Capture the cell that displays the provided text and extract its (X, Y) central coordinate. 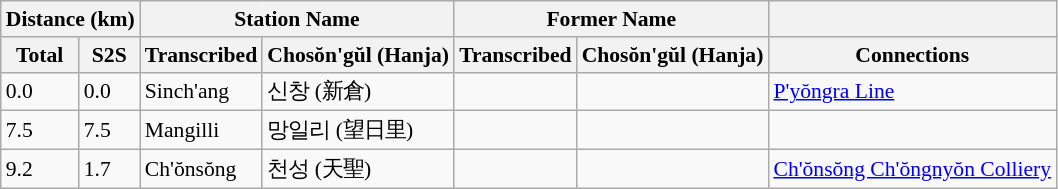
Ch'ŏnsŏng Ch'ŏngnyŏn Colliery (912, 170)
Ch'ŏnsŏng (201, 170)
신창 (新倉) (358, 92)
망일리 (望日里) (358, 130)
Sinch'ang (201, 92)
Connections (912, 55)
S2S (110, 55)
Station Name (297, 19)
9.2 (40, 170)
Total (40, 55)
Former Name (611, 19)
Distance (km) (70, 19)
P'yŏngra Line (912, 92)
Mangilli (201, 130)
천성 (天聖) (358, 170)
1.7 (110, 170)
